Provide the [X, Y] coordinate of the cell's center where the given text is located.  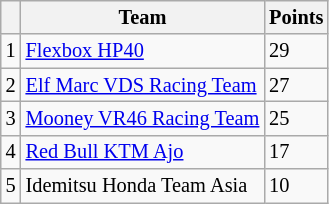
Red Bull KTM Ajo [143, 152]
2 [11, 85]
Team [143, 17]
1 [11, 51]
3 [11, 118]
Elf Marc VDS Racing Team [143, 85]
Flexbox HP40 [143, 51]
17 [296, 152]
10 [296, 186]
Mooney VR46 Racing Team [143, 118]
4 [11, 152]
25 [296, 118]
5 [11, 186]
Points [296, 17]
29 [296, 51]
Idemitsu Honda Team Asia [143, 186]
27 [296, 85]
